Find where the given text appears and provide that cell's center as (x, y) coordinate. 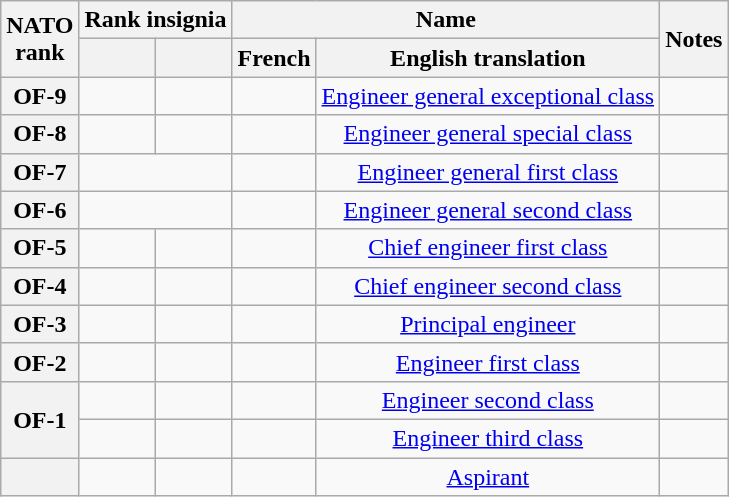
English translation (488, 58)
Engineer general second class (488, 210)
Chief engineer first class (488, 248)
OF-7 (40, 172)
NATOrank (40, 39)
OF-8 (40, 134)
OF-9 (40, 96)
Engineer general first class (488, 172)
Rank insignia (156, 20)
OF-4 (40, 286)
OF-5 (40, 248)
OF-3 (40, 324)
Engineer third class (488, 438)
Name (446, 20)
OF-6 (40, 210)
French (274, 58)
OF-2 (40, 362)
Engineer second class (488, 400)
OF-1 (40, 419)
Chief engineer second class (488, 286)
Principal engineer (488, 324)
Engineer first class (488, 362)
Engineer general special class (488, 134)
Aspirant (488, 477)
Notes (694, 39)
Engineer general exceptional class (488, 96)
